Pinpoint the cell where the given text exists, returning its [x, y] midpoint coordinate. 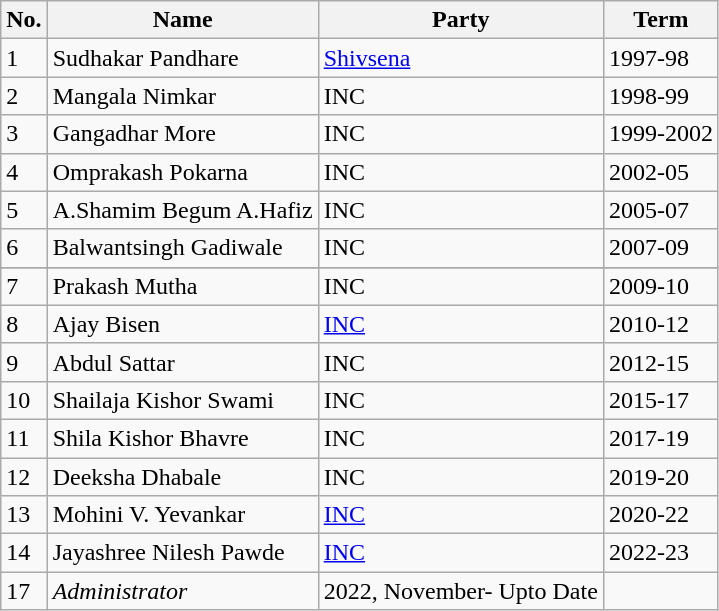
Deeksha Dhabale [182, 477]
Shivsena [460, 58]
Party [460, 20]
Mangala Nimkar [182, 96]
2002-05 [660, 172]
Administrator [182, 591]
11 [24, 438]
Balwantsingh Gadiwale [182, 248]
14 [24, 553]
4 [24, 172]
Jayashree Nilesh Pawde [182, 553]
Shila Kishor Bhavre [182, 438]
2019-20 [660, 477]
Ajay Bisen [182, 324]
7 [24, 286]
1998-99 [660, 96]
6 [24, 248]
2 [24, 96]
12 [24, 477]
Prakash Mutha [182, 286]
Mohini V. Yevankar [182, 515]
1999-2002 [660, 134]
2022-23 [660, 553]
2022, November- Upto Date [460, 591]
Gangadhar More [182, 134]
2020-22 [660, 515]
2009-10 [660, 286]
No. [24, 20]
Term [660, 20]
5 [24, 210]
Abdul Sattar [182, 362]
2017-19 [660, 438]
2012-15 [660, 362]
Name [182, 20]
17 [24, 591]
2015-17 [660, 400]
A.Shamim Begum A.Hafiz [182, 210]
10 [24, 400]
2005-07 [660, 210]
Sudhakar Pandhare [182, 58]
2007-09 [660, 248]
13 [24, 515]
9 [24, 362]
8 [24, 324]
1997-98 [660, 58]
2010-12 [660, 324]
Shailaja Kishor Swami [182, 400]
Omprakash Pokarna [182, 172]
3 [24, 134]
1 [24, 58]
